Return the (X, Y) coordinate for the center point of the cell that contains the specified text.  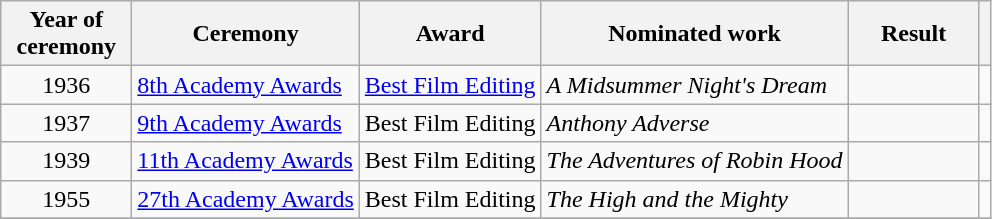
1955 (66, 199)
1939 (66, 161)
8th Academy Awards (246, 85)
The Adventures of Robin Hood (694, 161)
1936 (66, 85)
9th Academy Awards (246, 123)
A Midsummer Night's Dream (694, 85)
27th Academy Awards (246, 199)
Nominated work (694, 34)
Anthony Adverse (694, 123)
The High and the Mighty (694, 199)
11th Academy Awards (246, 161)
1937 (66, 123)
Result (914, 34)
Ceremony (246, 34)
Award (450, 34)
Year of ceremony (66, 34)
